Return [x, y] of the center of cell containing provided text 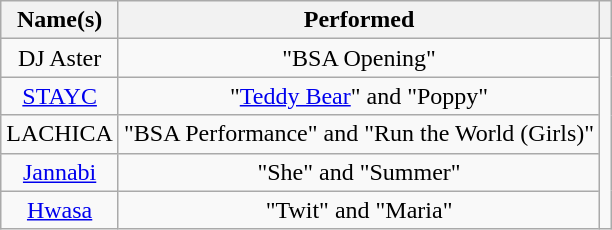
Performed [358, 20]
"BSA Performance" and "Run the World (Girls)" [358, 134]
Hwasa [60, 210]
STAYC [60, 96]
"BSA Opening" [358, 58]
DJ Aster [60, 58]
Name(s) [60, 20]
"Twit" and "Maria" [358, 210]
Jannabi [60, 172]
"She" and "Summer" [358, 172]
"Teddy Bear" and "Poppy" [358, 96]
LACHICA [60, 134]
